Output the [X, Y] coordinate of the center of the cell containing the given text.  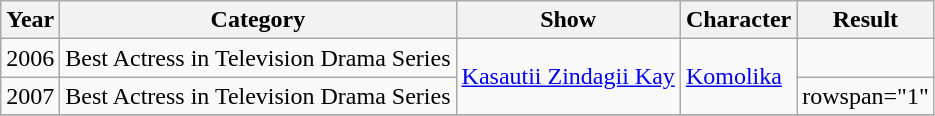
Result [866, 20]
Show [568, 20]
2007 [30, 96]
Year [30, 20]
Komolika [738, 77]
rowspan="1" [866, 96]
Category [258, 20]
Kasautii Zindagii Kay [568, 77]
2006 [30, 58]
Character [738, 20]
